Identify which cell holds the provided text, then report its [x, y] central coordinate. 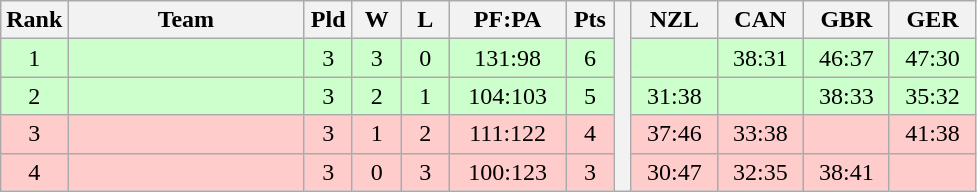
35:32 [932, 96]
W [376, 20]
38:41 [846, 172]
131:98 [508, 58]
NZL [674, 20]
33:38 [760, 134]
111:122 [508, 134]
6 [590, 58]
38:31 [760, 58]
Pld [328, 20]
37:46 [674, 134]
32:35 [760, 172]
47:30 [932, 58]
38:33 [846, 96]
30:47 [674, 172]
PF:PA [508, 20]
Pts [590, 20]
Team [186, 20]
41:38 [932, 134]
5 [590, 96]
CAN [760, 20]
Rank [34, 20]
GBR [846, 20]
L [426, 20]
GER [932, 20]
31:38 [674, 96]
46:37 [846, 58]
100:123 [508, 172]
104:103 [508, 96]
